Search for the cell housing the specified text and yield its (X, Y) center coordinate. 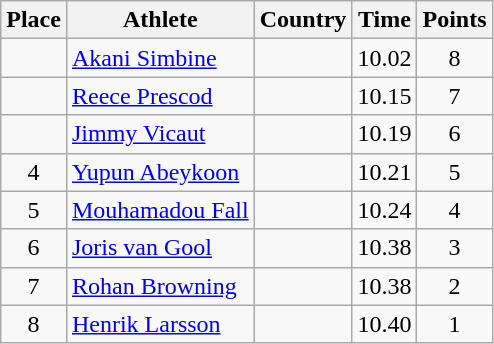
10.02 (384, 58)
10.21 (384, 172)
10.24 (384, 210)
Athlete (160, 20)
Rohan Browning (160, 286)
Reece Prescod (160, 96)
Akani Simbine (160, 58)
Points (454, 20)
Country (303, 20)
Time (384, 20)
Henrik Larsson (160, 324)
Place (34, 20)
Mouhamadou Fall (160, 210)
3 (454, 248)
1 (454, 324)
Yupun Abeykoon (160, 172)
10.40 (384, 324)
Joris van Gool (160, 248)
2 (454, 286)
Jimmy Vicaut (160, 134)
10.15 (384, 96)
10.19 (384, 134)
